Pinpoint the cell where the given text exists, returning its (X, Y) midpoint coordinate. 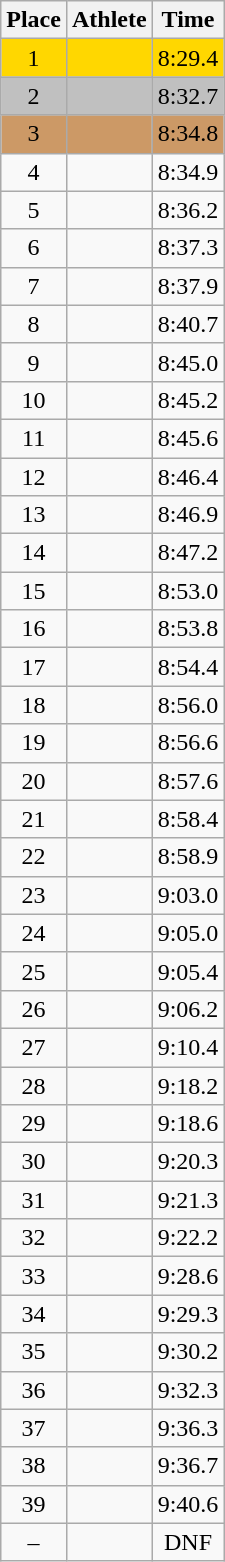
8:53.8 (188, 629)
18 (34, 705)
22 (34, 857)
9:22.2 (188, 1238)
8:37.3 (188, 248)
8:46.4 (188, 477)
8:47.2 (188, 553)
15 (34, 591)
27 (34, 1047)
10 (34, 400)
9:18.2 (188, 1085)
9:36.7 (188, 1466)
8:57.6 (188, 781)
6 (34, 248)
31 (34, 1200)
8:34.8 (188, 134)
25 (34, 971)
8:37.9 (188, 286)
8:36.2 (188, 210)
8:58.4 (188, 819)
– (34, 1542)
9:03.0 (188, 895)
1 (34, 58)
14 (34, 553)
3 (34, 134)
9:21.3 (188, 1200)
DNF (188, 1542)
35 (34, 1352)
8:45.6 (188, 438)
13 (34, 515)
9:36.3 (188, 1428)
8:53.0 (188, 591)
8:54.4 (188, 667)
26 (34, 1009)
9:30.2 (188, 1352)
9:32.3 (188, 1390)
9:06.2 (188, 1009)
12 (34, 477)
36 (34, 1390)
29 (34, 1124)
7 (34, 286)
Place (34, 20)
38 (34, 1466)
19 (34, 743)
24 (34, 933)
5 (34, 210)
9:28.6 (188, 1276)
28 (34, 1085)
11 (34, 438)
9 (34, 362)
8:29.4 (188, 58)
9:05.4 (188, 971)
9:40.6 (188, 1504)
8:56.0 (188, 705)
30 (34, 1162)
33 (34, 1276)
Time (188, 20)
9:29.3 (188, 1314)
8:40.7 (188, 324)
23 (34, 895)
9:05.0 (188, 933)
9:10.4 (188, 1047)
32 (34, 1238)
8:56.6 (188, 743)
8:32.7 (188, 96)
8 (34, 324)
8:45.2 (188, 400)
16 (34, 629)
37 (34, 1428)
8:46.9 (188, 515)
9:18.6 (188, 1124)
8:58.9 (188, 857)
2 (34, 96)
Athlete (109, 20)
20 (34, 781)
39 (34, 1504)
8:34.9 (188, 172)
8:45.0 (188, 362)
9:20.3 (188, 1162)
17 (34, 667)
21 (34, 819)
4 (34, 172)
34 (34, 1314)
